Provide the [X, Y] coordinate of the cell's center where the given text is located.  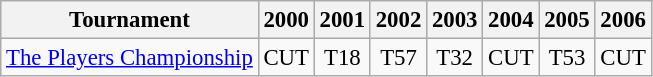
T53 [567, 58]
2000 [286, 20]
2004 [511, 20]
2002 [398, 20]
2003 [455, 20]
2006 [623, 20]
Tournament [130, 20]
T18 [342, 58]
T32 [455, 58]
T57 [398, 58]
The Players Championship [130, 58]
2005 [567, 20]
2001 [342, 20]
